Detect which cell encompasses the target text, then output its (X, Y) center coordinate. 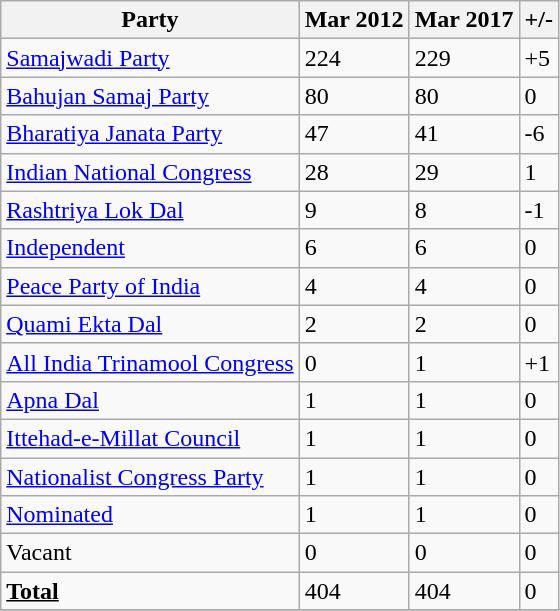
Total (150, 591)
Bharatiya Janata Party (150, 134)
Quami Ekta Dal (150, 324)
-6 (538, 134)
29 (464, 172)
Independent (150, 248)
9 (354, 210)
Indian National Congress (150, 172)
Peace Party of India (150, 286)
41 (464, 134)
Mar 2012 (354, 20)
+5 (538, 58)
Ittehad-e-Millat Council (150, 438)
Nationalist Congress Party (150, 477)
Nominated (150, 515)
8 (464, 210)
Vacant (150, 553)
47 (354, 134)
+/- (538, 20)
+1 (538, 362)
Apna Dal (150, 400)
Mar 2017 (464, 20)
Samajwadi Party (150, 58)
All India Trinamool Congress (150, 362)
Party (150, 20)
Bahujan Samaj Party (150, 96)
Rashtriya Lok Dal (150, 210)
-1 (538, 210)
28 (354, 172)
229 (464, 58)
224 (354, 58)
